Detect which cell encompasses the target text, then output its [X, Y] center coordinate. 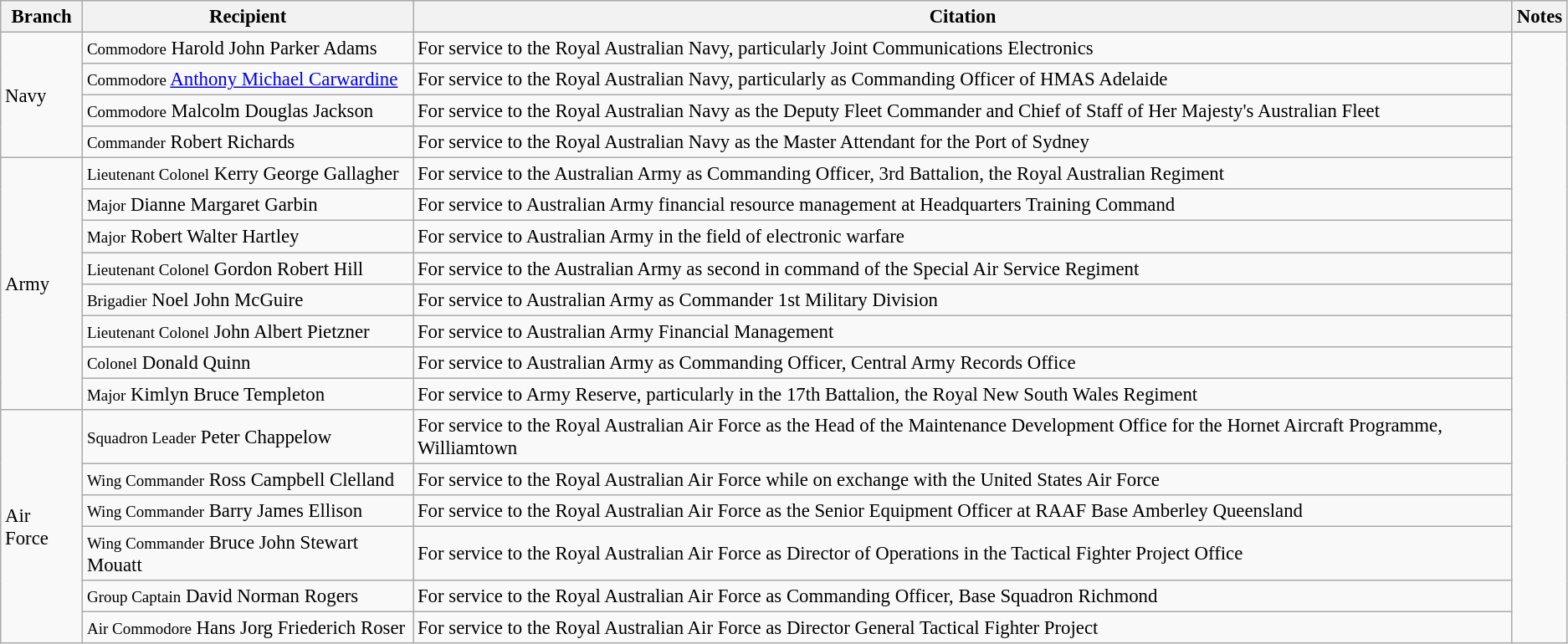
Major Dianne Margaret Garbin [248, 205]
Commodore Anthony Michael Carwardine [248, 79]
For service to the Royal Australian Air Force while on exchange with the United States Air Force [963, 479]
Major Kimlyn Bruce Templeton [248, 394]
Commodore Malcolm Douglas Jackson [248, 111]
For service to the Royal Australian Air Force as Director General Tactical Fighter Project [963, 628]
For service to the Australian Army as second in command of the Special Air Service Regiment [963, 268]
For service to the Royal Australian Air Force as Director of Operations in the Tactical Fighter Project Office [963, 554]
For service to the Royal Australian Navy as the Deputy Fleet Commander and Chief of Staff of Her Majesty's Australian Fleet [963, 111]
Recipient [248, 17]
For service to the Royal Australian Navy, particularly as Commanding Officer of HMAS Adelaide [963, 79]
Army [42, 284]
Brigadier Noel John McGuire [248, 299]
For service to the Royal Australian Air Force as the Head of the Maintenance Development Office for the Hornet Aircraft Programme, Williamtown [963, 437]
For service to Army Reserve, particularly in the 17th Battalion, the Royal New South Wales Regiment [963, 394]
Wing Commander Barry James Ellison [248, 511]
For service to Australian Army financial resource management at Headquarters Training Command [963, 205]
For service to Australian Army as Commander 1st Military Division [963, 299]
For service to Australian Army as Commanding Officer, Central Army Records Office [963, 362]
Squadron Leader Peter Chappelow [248, 437]
Air Commodore Hans Jorg Friederich Roser [248, 628]
Lieutenant Colonel Gordon Robert Hill [248, 268]
Notes [1540, 17]
For service to the Royal Australian Navy as the Master Attendant for the Port of Sydney [963, 142]
For service to the Royal Australian Air Force as the Senior Equipment Officer at RAAF Base Amberley Queensland [963, 511]
Colonel Donald Quinn [248, 362]
For service to the Royal Australian Navy, particularly Joint Communications Electronics [963, 49]
For service to the Australian Army as Commanding Officer, 3rd Battalion, the Royal Australian Regiment [963, 174]
Commander Robert Richards [248, 142]
Citation [963, 17]
Major Robert Walter Hartley [248, 237]
Lieutenant Colonel John Albert Pietzner [248, 331]
Navy [42, 95]
For service to Australian Army in the field of electronic warfare [963, 237]
Lieutenant Colonel Kerry George Gallagher [248, 174]
Branch [42, 17]
Group Captain David Norman Rogers [248, 596]
For service to the Royal Australian Air Force as Commanding Officer, Base Squadron Richmond [963, 596]
Air Force [42, 527]
For service to Australian Army Financial Management [963, 331]
Wing Commander Bruce John Stewart Mouatt [248, 554]
Wing Commander Ross Campbell Clelland [248, 479]
Commodore Harold John Parker Adams [248, 49]
